Scan for the cell matching the given text and deliver its [x, y] coordinate at center. 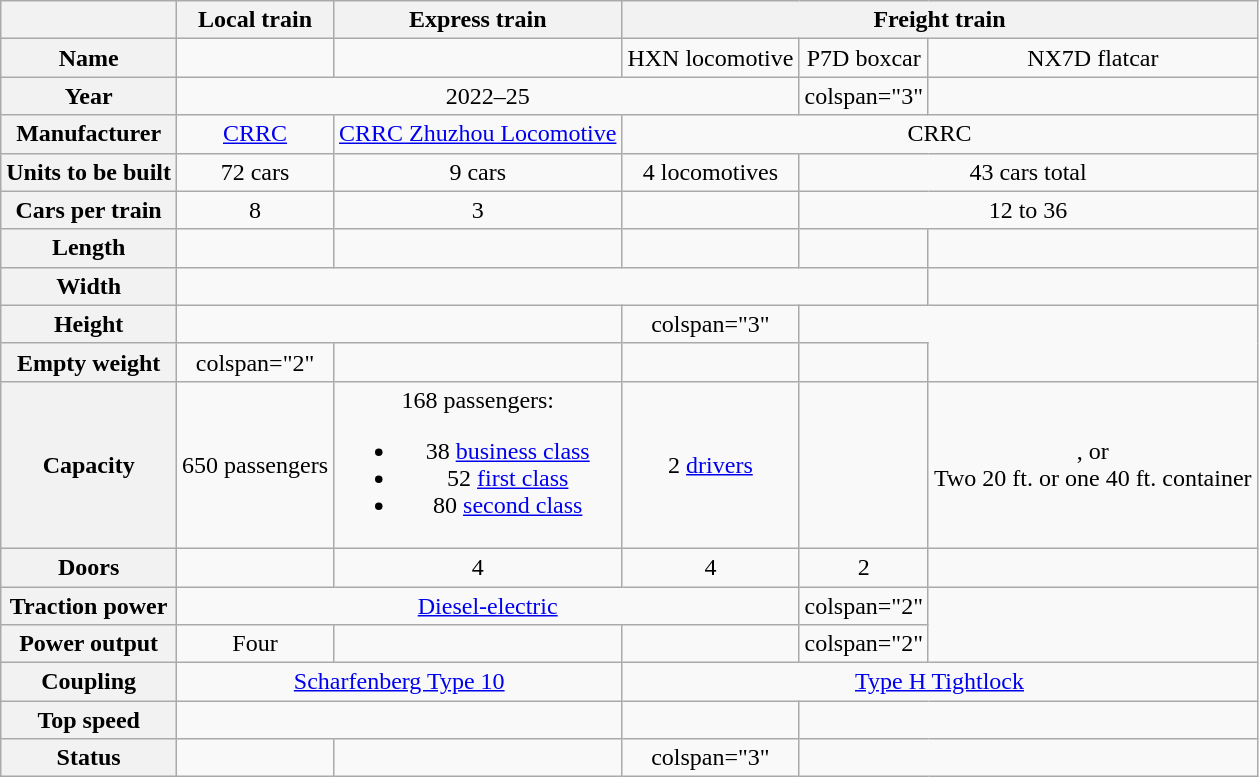
Power output [89, 644]
Units to be built [89, 172]
Doors [89, 567]
Four [256, 644]
Express train [478, 20]
Freight train [940, 20]
4 locomotives [710, 172]
Manufacturer [89, 134]
Diesel-electric [488, 605]
Traction power [89, 605]
650 passengers [256, 464]
2 drivers [710, 464]
P7D boxcar [864, 58]
8 [256, 210]
, orTwo 20 ft. or one 40 ft. container [1092, 464]
168 passengers:38 business class52 first class80 second class [478, 464]
Top speed [89, 720]
Capacity [89, 464]
12 to 36 [1028, 210]
Local train [256, 20]
Year [89, 96]
Type H Tightlock [940, 682]
Scharfenberg Type 10 [400, 682]
Empty weight [89, 362]
3 [478, 210]
9 cars [478, 172]
Length [89, 248]
Width [89, 286]
2022–25 [488, 96]
Height [89, 324]
NX7D flatcar [1092, 58]
2 [864, 567]
Status [89, 758]
Cars per train [89, 210]
43 cars total [1028, 172]
72 cars [256, 172]
CRRC Zhuzhou Locomotive [478, 134]
Name [89, 58]
HXN locomotive [710, 58]
Coupling [89, 682]
